Determine the [X, Y] coordinate at the center of the cell enclosing the given text.  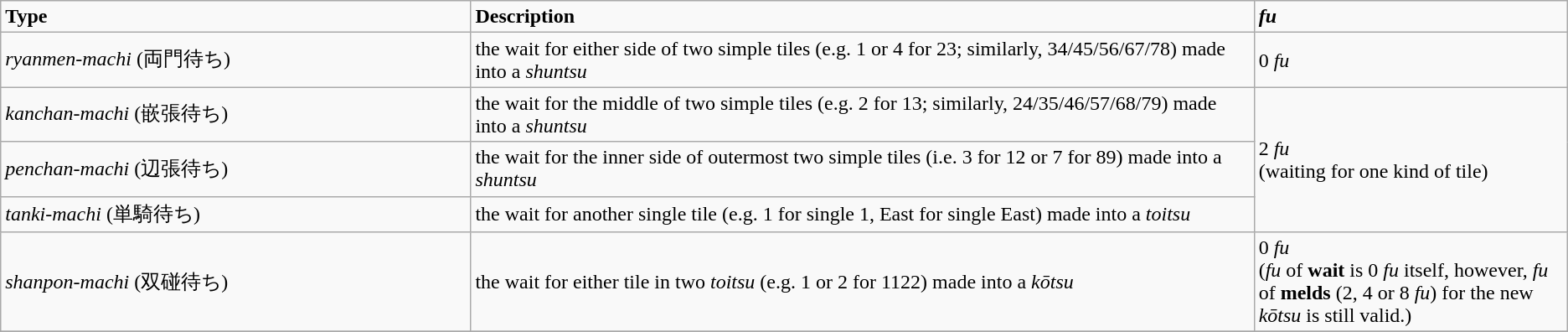
kanchan-machi (嵌張待ち) [236, 114]
the wait for either side of two simple tiles (e.g. 1 or 4 for 23; similarly, 34/45/56/67/78) made into a shuntsu [863, 60]
penchan-machi (辺張待ち) [236, 169]
fu [1411, 17]
the wait for the middle of two simple tiles (e.g. 2 for 13; similarly, 24/35/46/57/68/79) made into a shuntsu [863, 114]
the wait for either tile in two toitsu (e.g. 1 or 2 for 1122) made into a kōtsu [863, 282]
0 fu(fu of wait is 0 fu itself, however, fu of melds (2, 4 or 8 fu) for the new kōtsu is still valid.) [1411, 282]
shanpon-machi (双碰待ち) [236, 282]
2 fu(waiting for one kind of tile) [1411, 159]
0 fu [1411, 60]
ryanmen-machi (両門待ち) [236, 60]
tanki-machi (単騎待ち) [236, 215]
Description [863, 17]
Type [236, 17]
the wait for another single tile (e.g. 1 for single 1, East for single East) made into a toitsu [863, 215]
the wait for the inner side of outermost two simple tiles (i.e. 3 for 12 or 7 for 89) made into a shuntsu [863, 169]
